Return the [x, y] coordinate for the center point of the cell that contains the specified text.  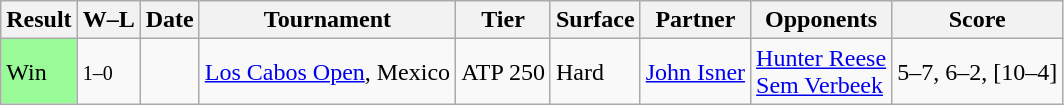
John Isner [695, 72]
Date [170, 20]
Opponents [822, 20]
5–7, 6–2, [10–4] [978, 72]
Partner [695, 20]
Result [39, 20]
Tournament [327, 20]
Hard [595, 72]
Los Cabos Open, Mexico [327, 72]
1–0 [108, 72]
W–L [108, 20]
Surface [595, 20]
Score [978, 20]
Hunter Reese Sem Verbeek [822, 72]
ATP 250 [504, 72]
Tier [504, 20]
Win [39, 72]
